Detect which cell encompasses the target text, then output its [x, y] center coordinate. 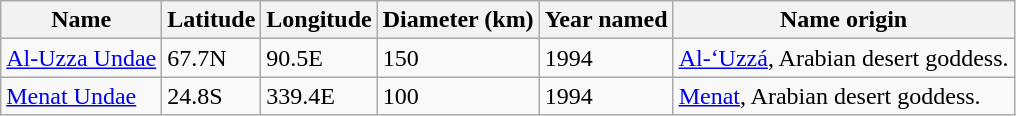
Latitude [212, 20]
67.7N [212, 58]
Al-Uzza Undae [82, 58]
339.4E [319, 96]
Menat Undae [82, 96]
Al-‘Uzzá, Arabian desert goddess. [844, 58]
Name origin [844, 20]
150 [458, 58]
Longitude [319, 20]
24.8S [212, 96]
Diameter (km) [458, 20]
Year named [606, 20]
100 [458, 96]
Menat, Arabian desert goddess. [844, 96]
90.5E [319, 58]
Name [82, 20]
